Find where the given text appears and provide that cell's center as (X, Y) coordinate. 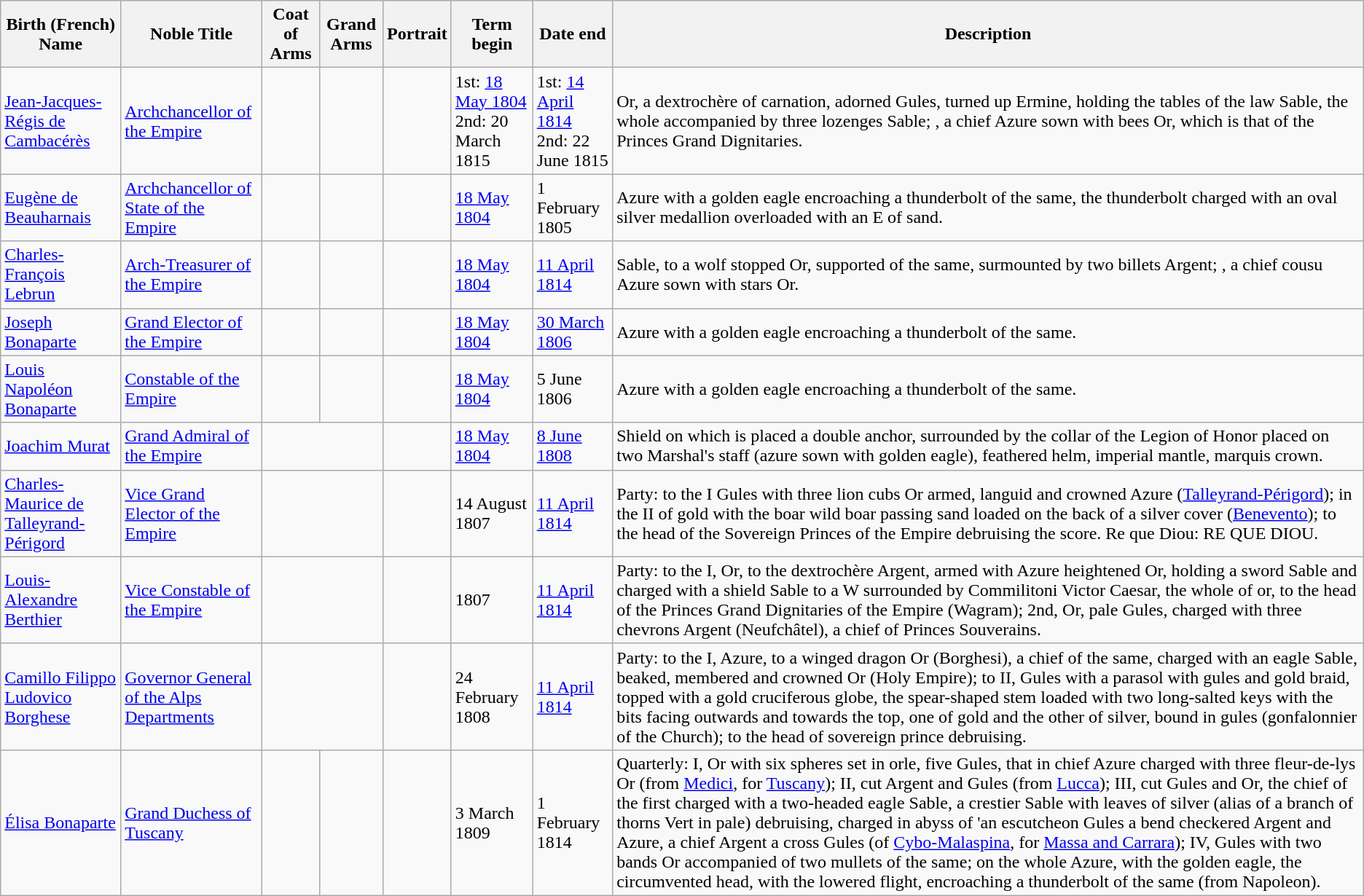
Élisa Bonaparte (61, 822)
Sable, to a wolf stopped Or, supported of the same, surmounted by two billets Argent; , a chief cousu Azure sown with stars Or. (988, 275)
Grand Elector of the Empire (192, 332)
14 August 1807 (492, 513)
Coat of Arms (291, 34)
Joachim Murat (61, 446)
1st: 14 April 18142nd: 22 June 1815 (573, 121)
Noble Title (192, 34)
1807 (492, 600)
Vice Constable of the Empire (192, 600)
1 February 1814 (573, 822)
Camillo Filippo Ludovico Borghese (61, 696)
Archchancellor of State of the Empire (192, 208)
Grand Duchess of Tuscany (192, 822)
5 June 1806 (573, 389)
Description (988, 34)
Archchancellor of the Empire (192, 121)
30 March 1806 (573, 332)
Charles-François Lebrun (61, 275)
Vice Grand Elector of the Empire (192, 513)
Eugène de Beauharnais (61, 208)
Birth (French) Name (61, 34)
3 March 1809 (492, 822)
Louis-Alexandre Berthier (61, 600)
Portrait (418, 34)
Jean-Jacques-Régis de Cambacérès (61, 121)
Louis Napoléon Bonaparte (61, 389)
Charles-Maurice de Talleyrand-Périgord (61, 513)
8 June 1808 (573, 446)
Arch-Treasurer of the Empire (192, 275)
Joseph Bonaparte (61, 332)
Azure with a golden eagle encroaching a thunderbolt of the same, the thunderbolt charged with an oval silver medallion overloaded with an E of sand. (988, 208)
Grand Arms (351, 34)
Term begin (492, 34)
Governor General of the Alps Departments (192, 696)
24 February 1808 (492, 696)
1st: 18 May 18042nd: 20 March 1815 (492, 121)
Grand Admiral of the Empire (192, 446)
Date end (573, 34)
1 February 1805 (573, 208)
Constable of the Empire (192, 389)
